Extract the [x, y] coordinate from the center of the cell holding the provided text.  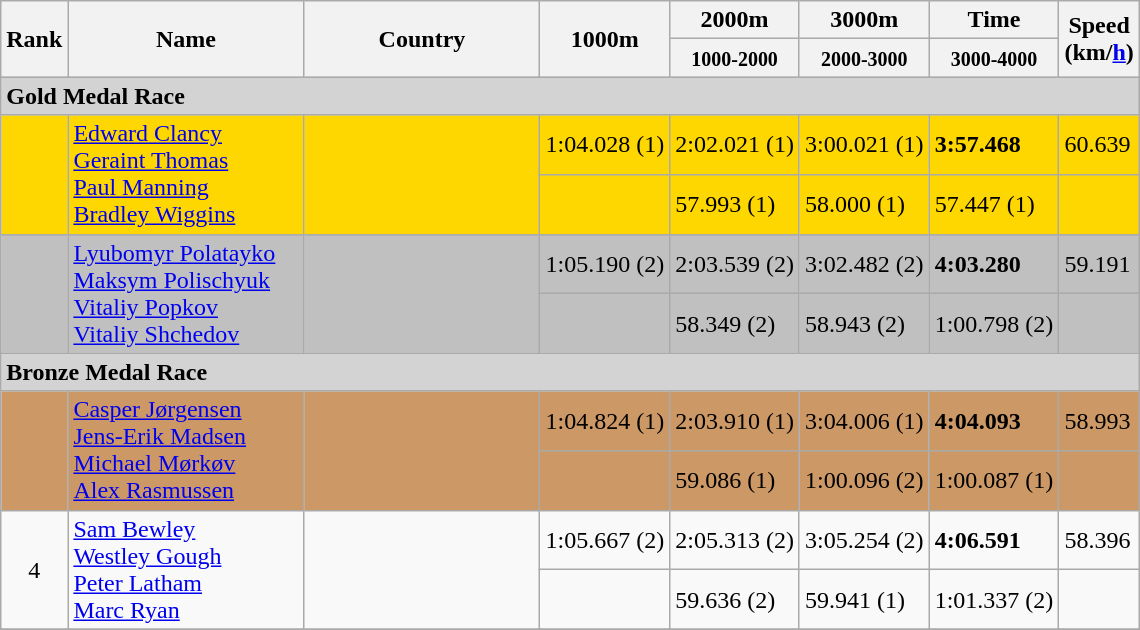
1:01.337 (2) [994, 600]
2:03.539 (2) [735, 264]
2000-3000 [864, 58]
Country [422, 39]
59.086 (1) [735, 481]
Speed(km/h) [1099, 39]
59.941 (1) [864, 600]
4:06.591 [994, 540]
58.943 (2) [864, 324]
1:04.028 (1) [605, 145]
Edward Clancy Geraint Thomas Paul Manning Bradley Wiggins [186, 174]
Sam Bewley Westley Gough Peter Latham Marc Ryan [186, 570]
59.636 (2) [735, 600]
3:02.482 (2) [864, 264]
57.447 (1) [994, 204]
1:05.667 (2) [605, 540]
Casper Jørgensen Jens-Erik Madsen Michael Mørkøv Alex Rasmussen [186, 450]
58.000 (1) [864, 204]
3000-4000 [994, 58]
Name [186, 39]
Gold Medal Race [570, 96]
3000m [864, 20]
1:04.824 (1) [605, 421]
4:03.280 [994, 264]
57.993 (1) [735, 204]
3:00.021 (1) [864, 145]
2000m [735, 20]
58.396 [1099, 540]
1:05.190 (2) [605, 264]
Bronze Medal Race [570, 372]
2:02.021 (1) [735, 145]
2:05.313 (2) [735, 540]
3:05.254 (2) [864, 540]
4:04.093 [994, 421]
58.993 [1099, 421]
3:04.006 (1) [864, 421]
Time [994, 20]
Lyubomyr Polatayko Maksym Polischyuk Vitaliy Popkov Vitaliy Shchedov [186, 294]
1:00.087 (1) [994, 481]
1000-2000 [735, 58]
1:00.798 (2) [994, 324]
1:00.096 (2) [864, 481]
3:57.468 [994, 145]
Rank [34, 39]
60.639 [1099, 145]
1000m [605, 39]
2:03.910 (1) [735, 421]
4 [34, 570]
58.349 (2) [735, 324]
59.191 [1099, 264]
